Output the [x, y] coordinate of the center of the cell containing the given text.  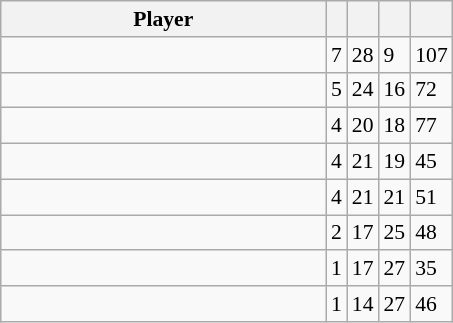
28 [363, 55]
77 [432, 126]
14 [363, 304]
107 [432, 55]
48 [432, 233]
5 [336, 90]
18 [395, 126]
16 [395, 90]
35 [432, 269]
20 [363, 126]
45 [432, 162]
24 [363, 90]
72 [432, 90]
46 [432, 304]
7 [336, 55]
25 [395, 233]
9 [395, 55]
2 [336, 233]
19 [395, 162]
51 [432, 197]
Player [164, 19]
